Determine the [X, Y] coordinate at the center of the cell enclosing the given text.  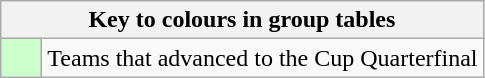
Key to colours in group tables [242, 20]
Teams that advanced to the Cup Quarterfinal [262, 58]
